Search for the cell housing the specified text and yield its (x, y) center coordinate. 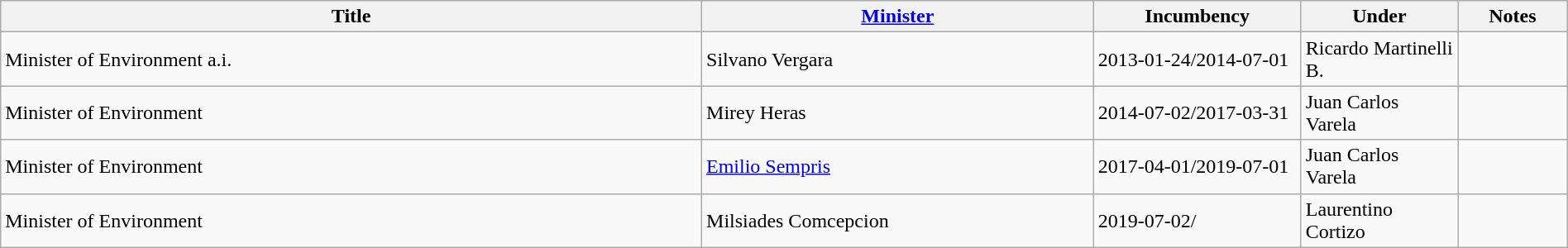
Mirey Heras (898, 112)
Milsiades Comcepcion (898, 220)
Notes (1513, 17)
Emilio Sempris (898, 167)
2017-04-01/2019-07-01 (1198, 167)
2013-01-24/2014-07-01 (1198, 60)
Minister of Environment a.i. (351, 60)
Silvano Vergara (898, 60)
Laurentino Cortizo (1379, 220)
Minister (898, 17)
Under (1379, 17)
2019-07-02/ (1198, 220)
Title (351, 17)
Ricardo Martinelli B. (1379, 60)
Incumbency (1198, 17)
2014-07-02/2017-03-31 (1198, 112)
